Capture the cell that displays the provided text and extract its (X, Y) central coordinate. 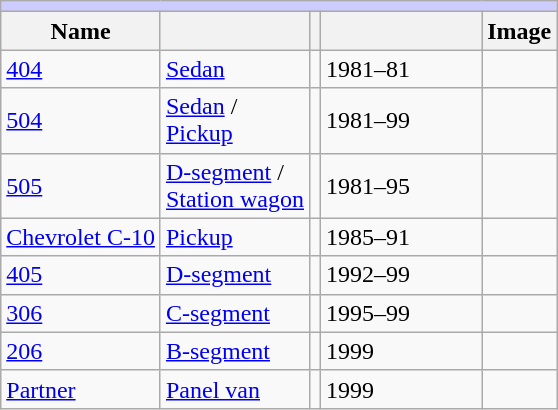
Sedan (234, 69)
505 (81, 186)
Sedan /Pickup (234, 120)
B-segment (234, 351)
1981–99 (402, 120)
206 (81, 351)
D-segment /Station wagon (234, 186)
1985–91 (402, 237)
C-segment (234, 313)
504 (81, 120)
306 (81, 313)
404 (81, 69)
Chevrolet C-10 (81, 237)
Panel van (234, 389)
D-segment (234, 275)
Image (520, 31)
Name (81, 31)
1981–81 (402, 69)
1992–99 (402, 275)
Partner (81, 389)
405 (81, 275)
1995–99 (402, 313)
1981–95 (402, 186)
Pickup (234, 237)
